Return the (x, y) coordinate for the center point of the cell that contains the specified text.  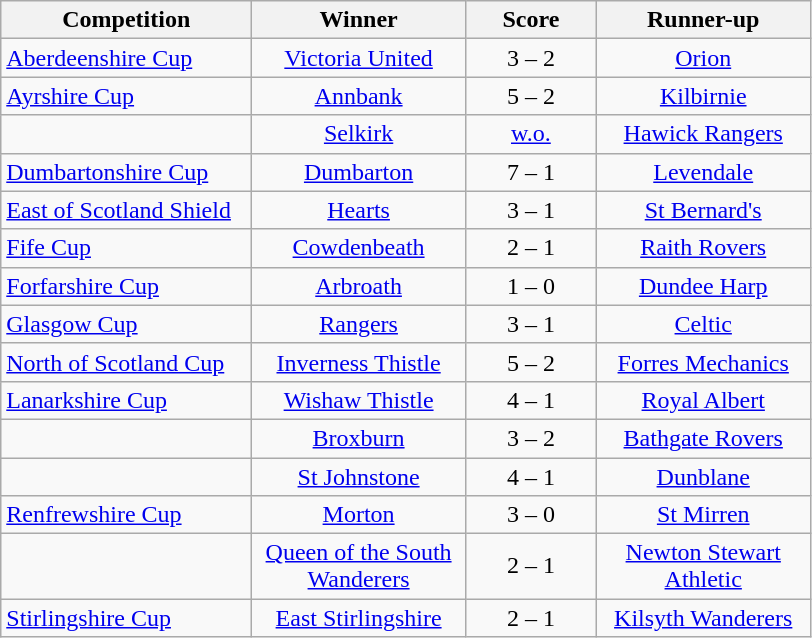
Ayrshire Cup (126, 96)
Hawick Rangers (703, 134)
w.o. (530, 134)
Fife Cup (126, 248)
Dunblane (703, 477)
Celtic (703, 324)
East Stirlingshire (359, 618)
Selkirk (359, 134)
Score (530, 20)
Broxburn (359, 438)
Queen of the South Wanderers (359, 566)
St Johnstone (359, 477)
Dundee Harp (703, 286)
3 – 0 (530, 515)
Annbank (359, 96)
Kilsyth Wanderers (703, 618)
Lanarkshire Cup (126, 400)
Royal Albert (703, 400)
Kilbirnie (703, 96)
Runner-up (703, 20)
Rangers (359, 324)
North of Scotland Cup (126, 362)
East of Scotland Shield (126, 210)
Winner (359, 20)
Glasgow Cup (126, 324)
Newton Stewart Athletic (703, 566)
7 – 1 (530, 172)
Orion (703, 58)
Bathgate Rovers (703, 438)
St Bernard's (703, 210)
Aberdeenshire Cup (126, 58)
Forres Mechanics (703, 362)
1 – 0 (530, 286)
Stirlingshire Cup (126, 618)
Renfrewshire Cup (126, 515)
Arbroath (359, 286)
Competition (126, 20)
Raith Rovers (703, 248)
Levendale (703, 172)
Forfarshire Cup (126, 286)
Cowdenbeath (359, 248)
Morton (359, 515)
Dumbartonshire Cup (126, 172)
Inverness Thistle (359, 362)
Dumbarton (359, 172)
Victoria United (359, 58)
Hearts (359, 210)
St Mirren (703, 515)
Wishaw Thistle (359, 400)
